Return the [X, Y] coordinate for the center point of the cell that contains the specified text.  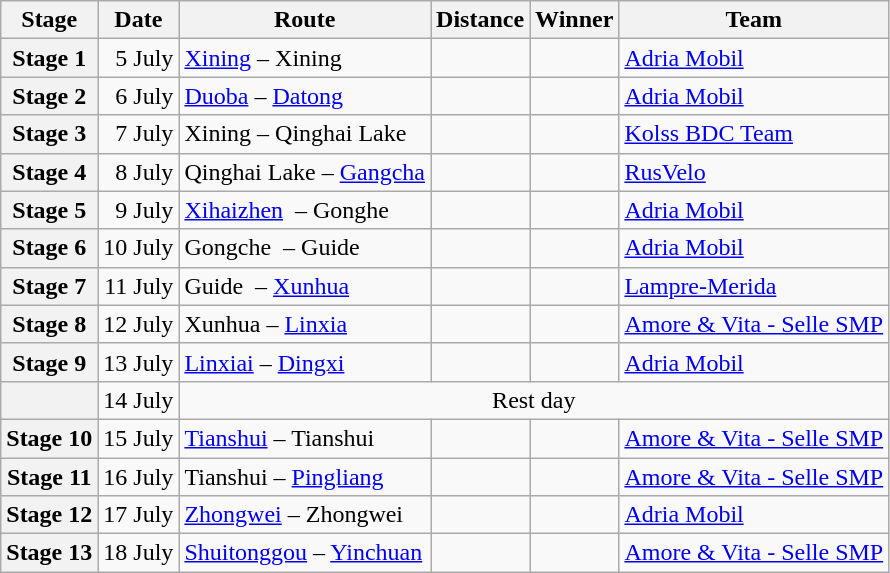
5 July [138, 58]
7 July [138, 134]
12 July [138, 324]
16 July [138, 477]
10 July [138, 248]
15 July [138, 438]
Linxiai – Dingxi [305, 362]
Rest day [534, 400]
Stage 4 [50, 172]
Xihaizhen – Gonghe [305, 210]
Stage [50, 20]
Tianshui – Tianshui [305, 438]
Stage 1 [50, 58]
Stage 7 [50, 286]
Guide – Xunhua [305, 286]
Stage 13 [50, 553]
Xining – Qinghai Lake [305, 134]
Lampre-Merida [754, 286]
14 July [138, 400]
18 July [138, 553]
Date [138, 20]
Stage 10 [50, 438]
9 July [138, 210]
Kolss BDC Team [754, 134]
Team [754, 20]
Route [305, 20]
17 July [138, 515]
Duoba – Datong [305, 96]
Gongche – Guide [305, 248]
6 July [138, 96]
Stage 6 [50, 248]
Stage 9 [50, 362]
Stage 12 [50, 515]
Stage 3 [50, 134]
Xunhua – Linxia [305, 324]
Tianshui – Pingliang [305, 477]
Zhongwei – Zhongwei [305, 515]
Stage 5 [50, 210]
Winner [574, 20]
Distance [480, 20]
RusVelo [754, 172]
Stage 11 [50, 477]
Shuitonggou – Yinchuan [305, 553]
Stage 8 [50, 324]
Stage 2 [50, 96]
13 July [138, 362]
8 July [138, 172]
11 July [138, 286]
Qinghai Lake – Gangcha [305, 172]
Xining – Xining [305, 58]
